Return the [x, y] coordinate for the center point of the cell that contains the specified text.  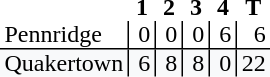
Quakertown [64, 63]
22 [253, 63]
Pennridge [64, 35]
